Extract the [x, y] coordinate from the center of the cell holding the provided text.  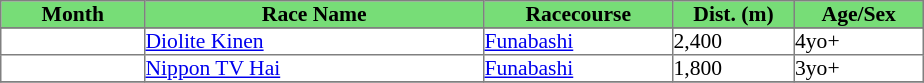
Race Name [314, 14]
4yo+ [858, 42]
Diolite Kinen [314, 42]
3yo+ [858, 68]
Dist. (m) [734, 14]
Month [73, 14]
2,400 [734, 42]
Age/Sex [858, 14]
1,800 [734, 68]
Racecourse [578, 14]
Nippon TV Hai [314, 68]
